Return (x, y) of the center of cell containing provided text 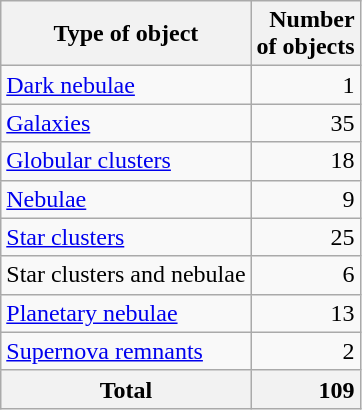
6 (306, 275)
25 (306, 237)
Planetary nebulae (126, 313)
2 (306, 351)
Dark nebulae (126, 85)
Supernova remnants (126, 351)
13 (306, 313)
35 (306, 123)
Nebulae (126, 199)
Globular clusters (126, 161)
9 (306, 199)
Total (126, 389)
109 (306, 389)
Number of objects (306, 34)
Galaxies (126, 123)
Type of object (126, 34)
Star clusters (126, 237)
18 (306, 161)
1 (306, 85)
Star clusters and nebulae (126, 275)
